Return [X, Y] of the center of cell containing provided text 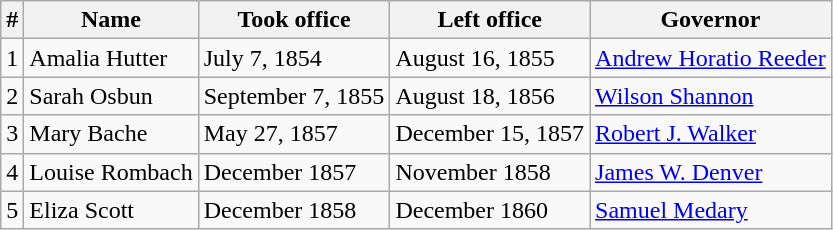
Louise Rombach [111, 172]
4 [12, 172]
3 [12, 134]
November 1858 [490, 172]
December 1857 [294, 172]
Sarah Osbun [111, 96]
Amalia Hutter [111, 58]
1 [12, 58]
September 7, 1855 [294, 96]
Andrew Horatio Reeder [711, 58]
December 1858 [294, 210]
Mary Bache [111, 134]
Samuel Medary [711, 210]
August 18, 1856 [490, 96]
July 7, 1854 [294, 58]
May 27, 1857 [294, 134]
2 [12, 96]
Governor [711, 20]
Wilson Shannon [711, 96]
Eliza Scott [111, 210]
Took office [294, 20]
December 15, 1857 [490, 134]
Name [111, 20]
5 [12, 210]
Left office [490, 20]
December 1860 [490, 210]
August 16, 1855 [490, 58]
# [12, 20]
Robert J. Walker [711, 134]
James W. Denver [711, 172]
